Locate the cell with the specified text and output its (X, Y) center coordinate. 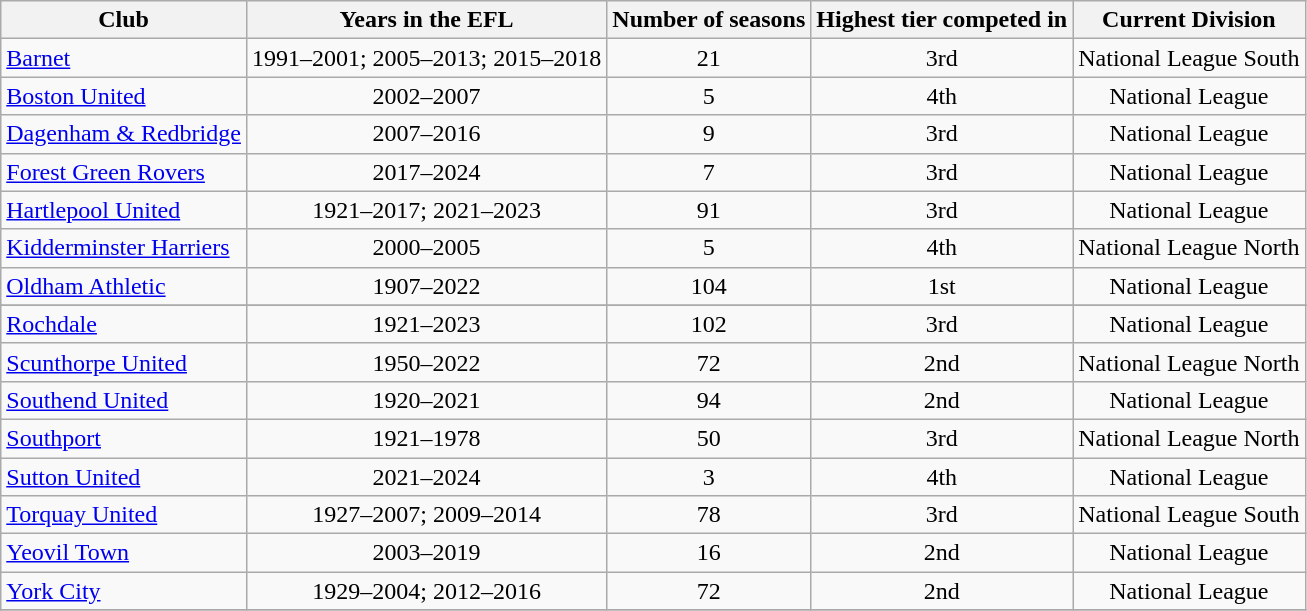
94 (709, 400)
1927–2007; 2009–2014 (426, 515)
2007–2016 (426, 134)
50 (709, 438)
1st (942, 286)
Forest Green Rovers (124, 172)
Southend United (124, 400)
2003–2019 (426, 553)
1920–2021 (426, 400)
Southport (124, 438)
7 (709, 172)
Number of seasons (709, 20)
Kidderminster Harriers (124, 248)
1921–2017; 2021–2023 (426, 210)
Highest tier competed in (942, 20)
York City (124, 591)
16 (709, 553)
1921–2023 (426, 324)
21 (709, 58)
Scunthorpe United (124, 362)
1921–1978 (426, 438)
Dagenham & Redbridge (124, 134)
2017–2024 (426, 172)
2000–2005 (426, 248)
3 (709, 477)
Sutton United (124, 477)
1950–2022 (426, 362)
91 (709, 210)
Yeovil Town (124, 553)
Torquay United (124, 515)
9 (709, 134)
1929–2004; 2012–2016 (426, 591)
Years in the EFL (426, 20)
Current Division (1189, 20)
1907–2022 (426, 286)
2021–2024 (426, 477)
2002–2007 (426, 96)
Barnet (124, 58)
1991–2001; 2005–2013; 2015–2018 (426, 58)
104 (709, 286)
Oldham Athletic (124, 286)
Boston United (124, 96)
Hartlepool United (124, 210)
Rochdale (124, 324)
78 (709, 515)
102 (709, 324)
Club (124, 20)
